Return [X, Y] of the center of cell containing provided text 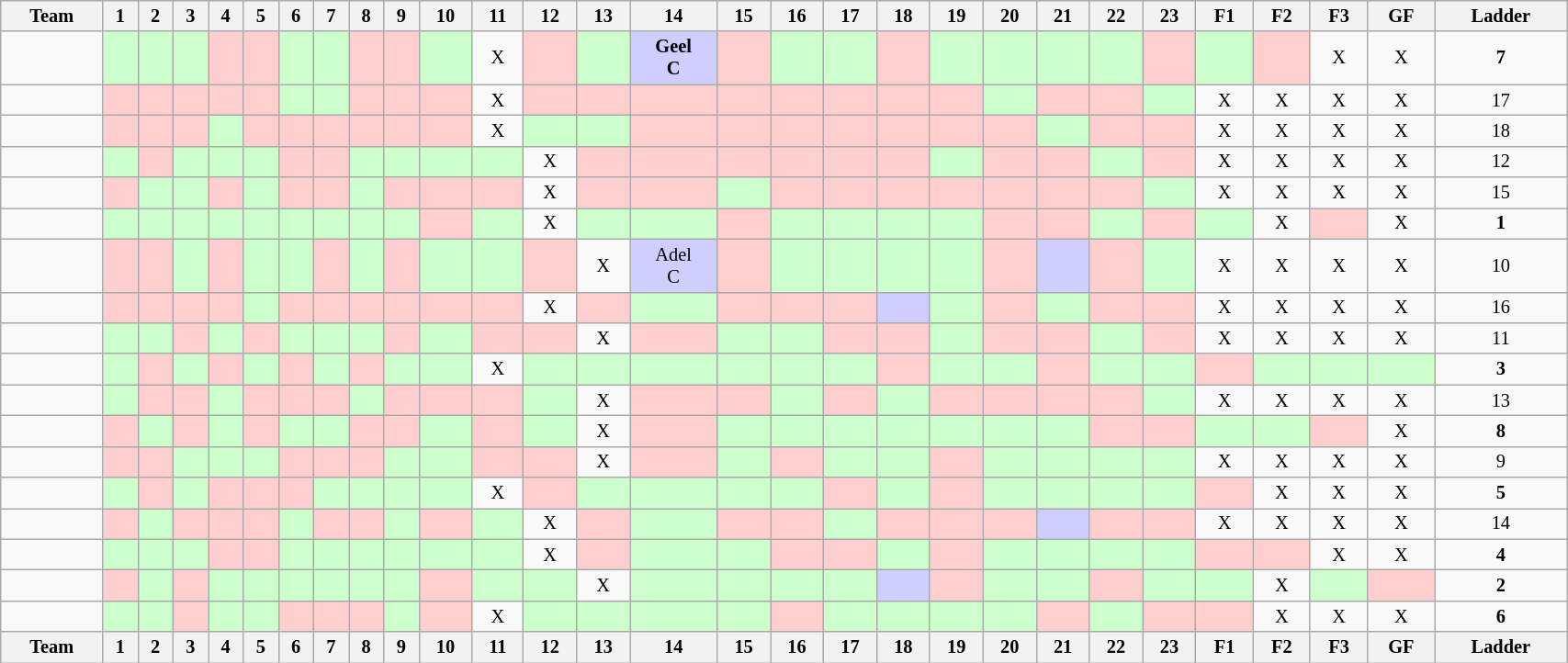
AdelC [674, 265]
GeelC [674, 58]
